Return the (X, Y) coordinate for the center point of the cell that contains the specified text.  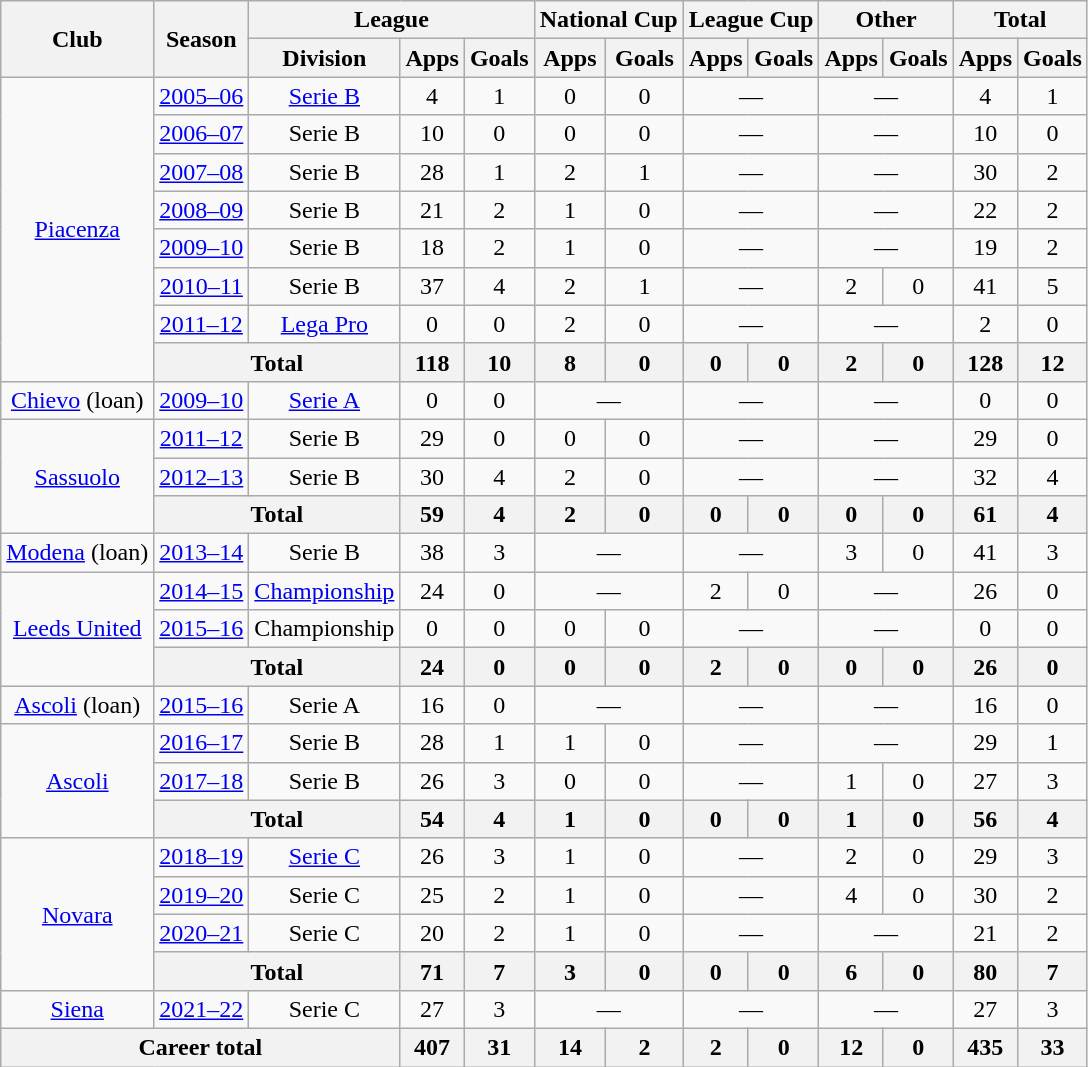
National Cup (608, 20)
League Cup (751, 20)
2005–06 (202, 96)
80 (985, 971)
38 (432, 553)
Sassuolo (78, 476)
Modena (loan) (78, 553)
5 (1053, 286)
2013–14 (202, 553)
Chievo (loan) (78, 400)
2010–11 (202, 286)
Piacenza (78, 229)
2007–08 (202, 172)
54 (432, 819)
2021–22 (202, 1009)
32 (985, 477)
2016–17 (202, 743)
71 (432, 971)
407 (432, 1047)
59 (432, 515)
Novara (78, 914)
6 (851, 971)
25 (432, 895)
435 (985, 1047)
Lega Pro (324, 324)
118 (432, 362)
2012–13 (202, 477)
61 (985, 515)
2014–15 (202, 591)
19 (985, 248)
128 (985, 362)
2019–20 (202, 895)
Season (202, 39)
33 (1053, 1047)
31 (499, 1047)
56 (985, 819)
2006–07 (202, 134)
2020–21 (202, 933)
League (392, 20)
Other (886, 20)
2008–09 (202, 210)
Career total (200, 1047)
Division (324, 58)
Leeds United (78, 629)
Ascoli (78, 781)
Ascoli (loan) (78, 705)
2017–18 (202, 781)
20 (432, 933)
8 (570, 362)
Siena (78, 1009)
Club (78, 39)
14 (570, 1047)
22 (985, 210)
2018–19 (202, 857)
37 (432, 286)
18 (432, 248)
